Return the (x, y) coordinate for the center point of the cell that contains the specified text.  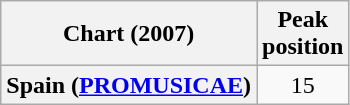
Chart (2007) (129, 34)
15 (303, 85)
Spain (PROMUSICAE) (129, 85)
Peakposition (303, 34)
